Extract the [x, y] coordinate from the center of the cell holding the provided text.  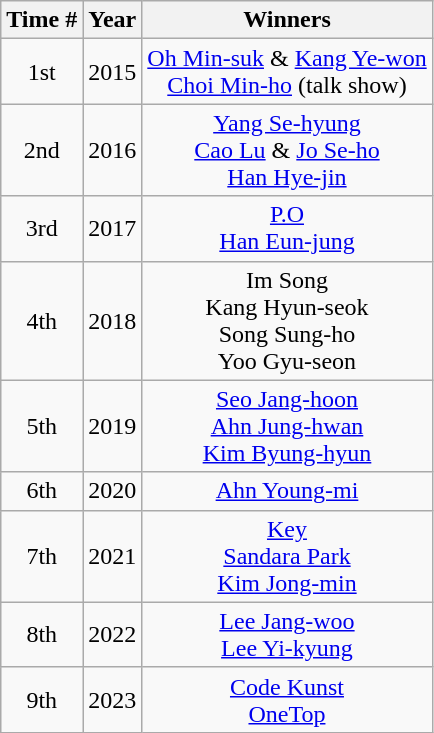
2018 [112, 320]
KeySandara ParkKim Jong-min [287, 556]
Time # [42, 20]
Yang Se-hyungCao Lu & Jo Se-hoHan Hye-jin [287, 150]
Oh Min-suk & Kang Ye-wonChoi Min-ho (talk show) [287, 72]
2019 [112, 426]
8th [42, 634]
2020 [112, 491]
2015 [112, 72]
1st [42, 72]
Seo Jang-hoonAhn Jung-hwanKim Byung-hyun [287, 426]
2016 [112, 150]
2023 [112, 700]
9th [42, 700]
5th [42, 426]
Code KunstOneTop [287, 700]
2nd [42, 150]
Winners [287, 20]
Ahn Young-mi [287, 491]
6th [42, 491]
Year [112, 20]
Im Song Kang Hyun-seok Song Sung-ho Yoo Gyu-seon [287, 320]
2017 [112, 228]
2022 [112, 634]
3rd [42, 228]
4th [42, 320]
Lee Jang-wooLee Yi-kyung [287, 634]
2021 [112, 556]
7th [42, 556]
P.OHan Eun-jung [287, 228]
